Determine the [X, Y] coordinate at the center of the cell enclosing the given text.  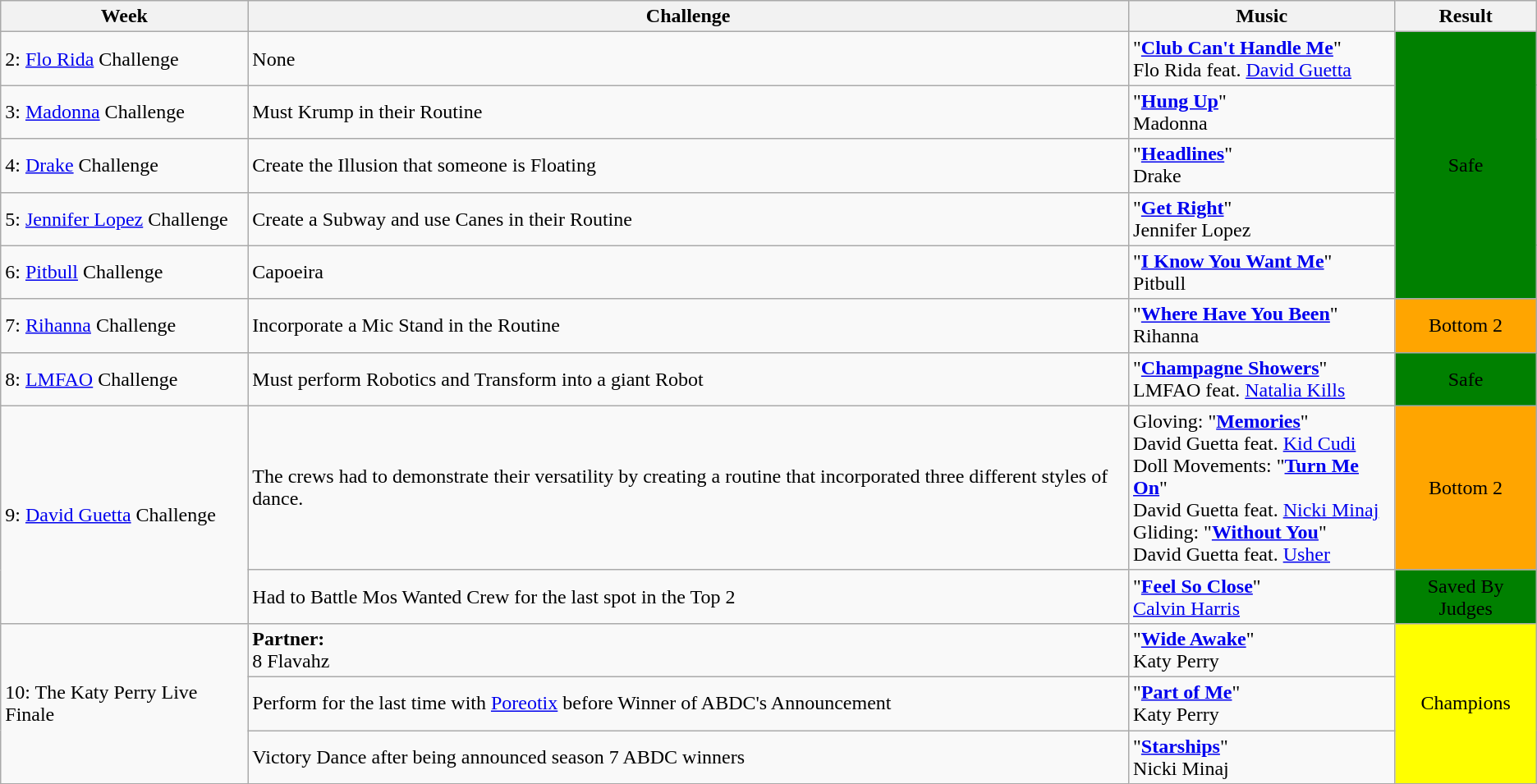
The crews had to demonstrate their versatility by creating a routine that incorporated three different styles of dance. [688, 488]
Challenge [688, 16]
10: The Katy Perry Live Finale [125, 703]
Must perform Robotics and Transform into a giant Robot [688, 379]
"Club Can't Handle Me"Flo Rida feat. David Guetta [1262, 59]
"I Know You Want Me"Pitbull [1262, 273]
3: Madonna Challenge [125, 112]
Partner:8 Flavahz [688, 650]
"Wide Awake"Katy Perry [1262, 650]
9: David Guetta Challenge [125, 514]
Capoeira [688, 273]
7: Rihanna Challenge [125, 325]
"Get Right"Jennifer Lopez [1262, 218]
"Hung Up"Madonna [1262, 112]
"Starships"Nicki Minaj [1262, 757]
4: Drake Challenge [125, 166]
Had to Battle Mos Wanted Crew for the last spot in the Top 2 [688, 596]
Must Krump in their Routine [688, 112]
Create the Illusion that someone is Floating [688, 166]
Perform for the last time with Poreotix before Winner of ABDC's Announcement [688, 703]
8: LMFAO Challenge [125, 379]
Result [1466, 16]
"Part of Me"Katy Perry [1262, 703]
Incorporate a Mic Stand in the Routine [688, 325]
None [688, 59]
Champions [1466, 703]
Create a Subway and use Canes in their Routine [688, 218]
"Champagne Showers"LMFAO feat. Natalia Kills [1262, 379]
"Headlines"Drake [1262, 166]
Week [125, 16]
2: Flo Rida Challenge [125, 59]
5: Jennifer Lopez Challenge [125, 218]
"Feel So Close"Calvin Harris [1262, 596]
6: Pitbull Challenge [125, 273]
Victory Dance after being announced season 7 ABDC winners [688, 757]
Music [1262, 16]
"Where Have You Been"Rihanna [1262, 325]
Saved By Judges [1466, 596]
